From the cell containing the given text, extract its center point as (x, y) coordinate. 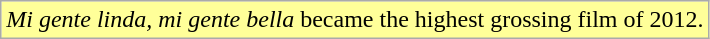
Mi gente linda, mi gente bella became the highest grossing film of 2012. (355, 20)
